Locate the cell with the specified text and output its (x, y) center coordinate. 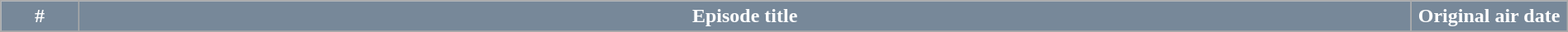
Episode title (744, 16)
Original air date (1489, 16)
# (40, 16)
